For the text-containing cell, return its midpoint in [X, Y] coordinate format. 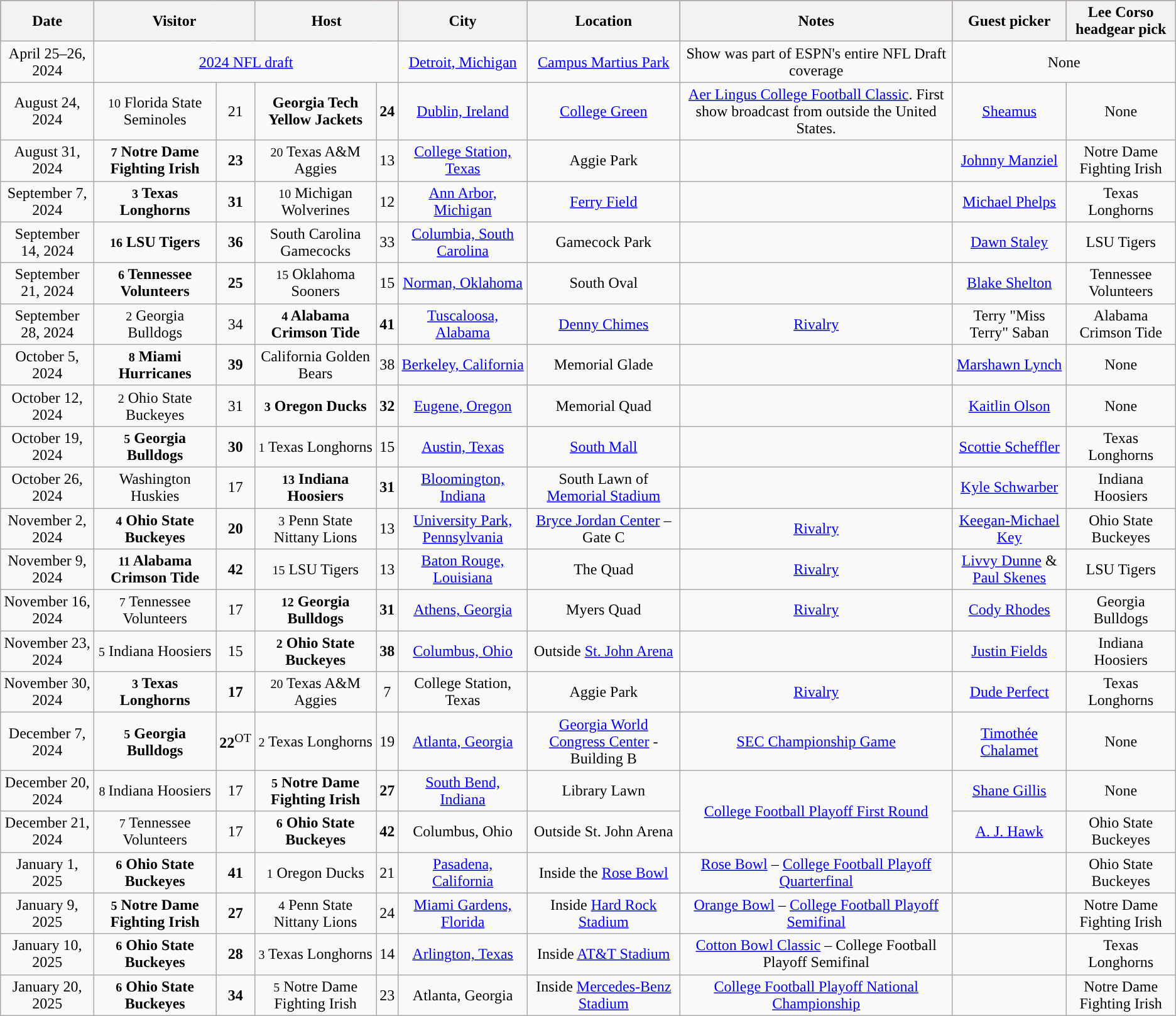
Notes [816, 21]
Myers Quad [603, 611]
Ann Arbor, Michigan [463, 201]
August 31, 2024 [48, 161]
Marshawn Lynch [1009, 364]
Guest picker [1009, 21]
Aer Lingus College Football Classic. First show broadcast from outside the United States. [816, 111]
2024 NFL draft [246, 62]
8 Miami Hurricanes [155, 364]
Miami Gardens, Florida [463, 914]
11 Alabama Crimson Tide [155, 569]
6 Tennessee Volunteers [155, 283]
Denny Chimes [603, 324]
14 [387, 954]
19 [387, 741]
October 26, 2024 [48, 488]
Memorial Quad [603, 406]
November 16, 2024 [48, 611]
South Oval [603, 283]
Michael Phelps [1009, 201]
Orange Bowl – College Football Playoff Semifinal [816, 914]
College Football Playoff First Round [816, 811]
September 21, 2024 [48, 283]
Johnny Manziel [1009, 161]
January 20, 2025 [48, 995]
16 LSU Tigers [155, 243]
November 30, 2024 [48, 692]
September 28, 2024 [48, 324]
Kyle Schwarber [1009, 488]
4 Alabama Crimson Tide [315, 324]
Keegan-Michael Key [1009, 528]
1 Oregon Ducks [315, 872]
4 Penn State Nittany Lions [315, 914]
Inside AT&T Stadium [603, 954]
Library Lawn [603, 790]
City [463, 21]
Dawn Staley [1009, 243]
33 [387, 243]
Ferry Field [603, 201]
Scottie Scheffler [1009, 446]
University Park, Pennsylvania [463, 528]
November 2, 2024 [48, 528]
Tennessee Volunteers [1121, 283]
5 Indiana Hoosiers [155, 651]
December 7, 2024 [48, 741]
Campus Martius Park [603, 62]
Dude Perfect [1009, 692]
Austin, Texas [463, 446]
September 7, 2024 [48, 201]
Blake Shelton [1009, 283]
12 [387, 201]
39 [236, 364]
Timothée Chalamet [1009, 741]
College Green [603, 111]
Shane Gillis [1009, 790]
Arlington, Texas [463, 954]
3 Penn State Nittany Lions [315, 528]
Norman, Oklahoma [463, 283]
Detroit, Michigan [463, 62]
36 [236, 243]
22OT [236, 741]
Gamecock Park [603, 243]
8 Indiana Hoosiers [155, 790]
The Quad [603, 569]
Dublin, Ireland [463, 111]
A. J. Hawk [1009, 832]
Visitor [175, 21]
Inside the Rose Bowl [603, 872]
Bryce Jordan Center – Gate C [603, 528]
Washington Huskies [155, 488]
SEC Championship Game [816, 741]
November 23, 2024 [48, 651]
15 Oklahoma Sooners [315, 283]
January 1, 2025 [48, 872]
Inside Hard Rock Stadium [603, 914]
Location [603, 21]
2 Georgia Bulldogs [155, 324]
1 Texas Longhorns [315, 446]
25 [236, 283]
Pasadena, California [463, 872]
Host [327, 21]
12 Georgia Bulldogs [315, 611]
Eugene, Oregon [463, 406]
Terry "Miss Terry" Saban [1009, 324]
Bloomington, Indiana [463, 488]
13 Indiana Hoosiers [315, 488]
7 [387, 692]
28 [236, 954]
Georgia World Congress Center - Building B [603, 741]
Georgia Bulldogs [1121, 611]
December 21, 2024 [48, 832]
College Football Playoff National Championship [816, 995]
Baton Rouge, Louisiana [463, 569]
Kaitlin Olson [1009, 406]
32 [387, 406]
Lee Corso headgear pick [1121, 21]
Rose Bowl – College Football Playoff Quarterfinal [816, 872]
October 19, 2024 [48, 446]
Livvy Dunne & Paul Skenes [1009, 569]
September 14, 2024 [48, 243]
January 10, 2025 [48, 954]
30 [236, 446]
2 Texas Longhorns [315, 741]
November 9, 2024 [48, 569]
California Golden Bears [315, 364]
South Mall [603, 446]
7 Notre Dame Fighting Irish [155, 161]
Justin Fields [1009, 651]
4 Ohio State Buckeyes [155, 528]
Inside Mercedes-Benz Stadium [603, 995]
Athens, Georgia [463, 611]
Date [48, 21]
Memorial Glade [603, 364]
December 20, 2024 [48, 790]
Berkeley, California [463, 364]
Cotton Bowl Classic – College Football Playoff Semifinal [816, 954]
August 24, 2024 [48, 111]
Alabama Crimson Tide [1121, 324]
Sheamus [1009, 111]
15 LSU Tigers [315, 569]
10 Michigan Wolverines [315, 201]
October 5, 2024 [48, 364]
January 9, 2025 [48, 914]
South Lawn of Memorial Stadium [603, 488]
Show was part of ESPN's entire NFL Draft coverage [816, 62]
Georgia Tech Yellow Jackets [315, 111]
Tuscaloosa, Alabama [463, 324]
20 [236, 528]
October 12, 2024 [48, 406]
South Bend, Indiana [463, 790]
10 Florida State Seminoles [155, 111]
3 Oregon Ducks [315, 406]
April 25–26, 2024 [48, 62]
Cody Rhodes [1009, 611]
South Carolina Gamecocks [315, 243]
Columbia, South Carolina [463, 243]
